Find where the given text appears and provide that cell's center as (x, y) coordinate. 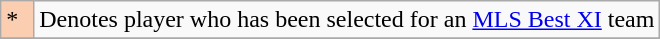
* (18, 20)
Denotes player who has been selected for an MLS Best XI team (347, 20)
